Output the (X, Y) coordinate of the center of the cell containing the given text.  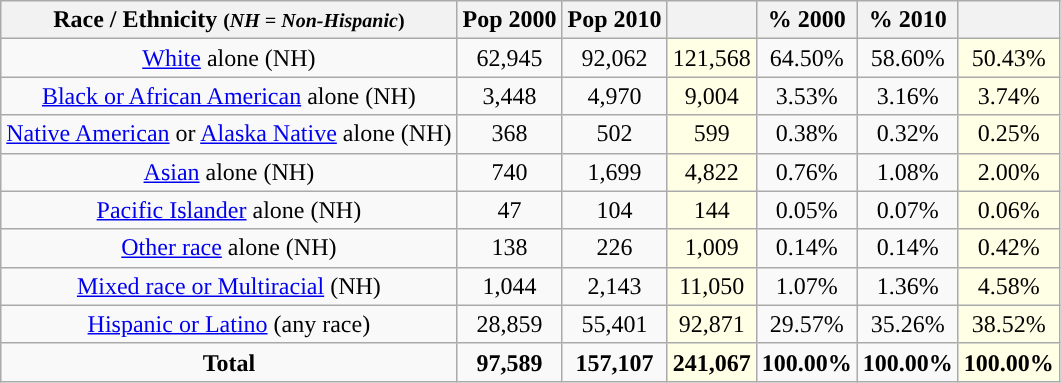
1,699 (614, 172)
599 (712, 134)
241,067 (712, 362)
157,107 (614, 362)
0.76% (806, 172)
Other race alone (NH) (229, 248)
Pop 2000 (510, 20)
121,568 (712, 58)
226 (614, 248)
502 (614, 134)
38.52% (1008, 324)
104 (614, 210)
64.50% (806, 58)
0.42% (1008, 248)
3.53% (806, 96)
Mixed race or Multiracial (NH) (229, 286)
28,859 (510, 324)
1.08% (908, 172)
92,062 (614, 58)
1.36% (908, 286)
Hispanic or Latino (any race) (229, 324)
2.00% (1008, 172)
White alone (NH) (229, 58)
0.25% (1008, 134)
58.60% (908, 58)
35.26% (908, 324)
1,009 (712, 248)
138 (510, 248)
Race / Ethnicity (NH = Non-Hispanic) (229, 20)
4.58% (1008, 286)
% 2000 (806, 20)
3,448 (510, 96)
0.32% (908, 134)
3.16% (908, 96)
144 (712, 210)
9,004 (712, 96)
29.57% (806, 324)
Native American or Alaska Native alone (NH) (229, 134)
Total (229, 362)
92,871 (712, 324)
97,589 (510, 362)
Asian alone (NH) (229, 172)
0.06% (1008, 210)
1,044 (510, 286)
4,970 (614, 96)
55,401 (614, 324)
Black or African American alone (NH) (229, 96)
4,822 (712, 172)
368 (510, 134)
11,050 (712, 286)
62,945 (510, 58)
2,143 (614, 286)
1.07% (806, 286)
0.05% (806, 210)
47 (510, 210)
740 (510, 172)
3.74% (1008, 96)
0.07% (908, 210)
50.43% (1008, 58)
Pop 2010 (614, 20)
0.38% (806, 134)
% 2010 (908, 20)
Pacific Islander alone (NH) (229, 210)
